Scan for the cell matching the given text and deliver its [X, Y] coordinate at center. 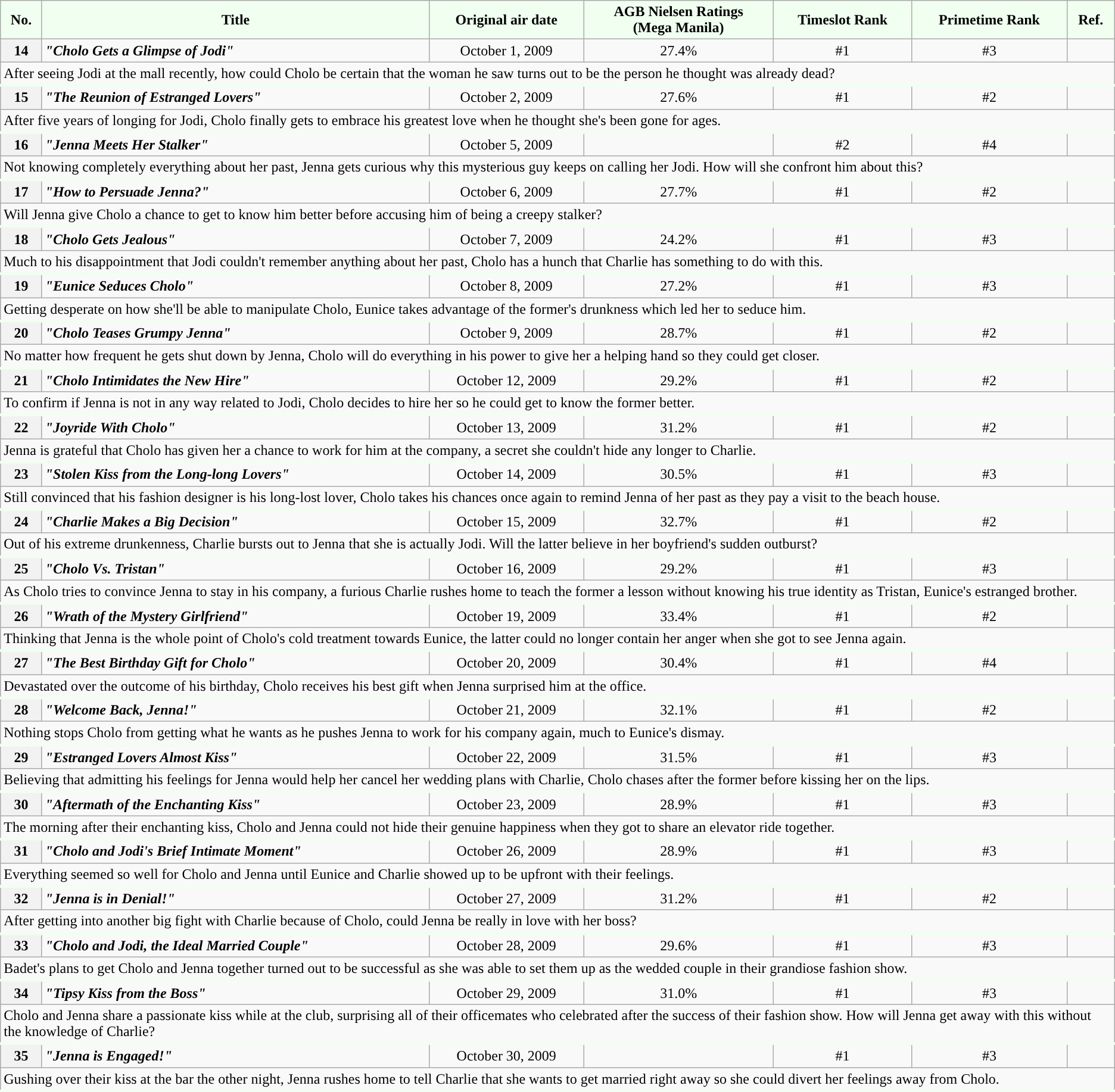
"Cholo Gets a Glimpse of Jodi" [235, 51]
24.2% [679, 239]
October 12, 2009 [506, 380]
Out of his extreme drunkenness, Charlie bursts out to Jenna that she is actually Jodi. Will the latter believe in her boyfriend's sudden outburst? [557, 545]
27.4% [679, 51]
25 [21, 569]
No. [21, 20]
After five years of longing for Jodi, Cholo finally gets to embrace his greatest love when he thought she's been gone for ages. [557, 121]
21 [21, 380]
October 28, 2009 [506, 946]
October 9, 2009 [506, 333]
Title [235, 20]
26 [21, 616]
32.1% [679, 710]
19 [21, 286]
Timeslot Rank [843, 20]
"Cholo Vs. Tristan" [235, 569]
15 [21, 97]
October 5, 2009 [506, 145]
14 [21, 51]
The morning after their enchanting kiss, Cholo and Jenna could not hide their genuine happiness when they got to share an elevator ride together. [557, 828]
27.6% [679, 97]
October 22, 2009 [506, 757]
27 [21, 663]
"The Best Birthday Gift for Cholo" [235, 663]
October 13, 2009 [506, 427]
31.5% [679, 757]
31 [21, 851]
28 [21, 710]
Ref. [1091, 20]
October 16, 2009 [506, 569]
After seeing Jodi at the mall recently, how could Cholo be certain that the woman he saw turns out to be the person he thought was already dead? [557, 74]
34 [21, 993]
October 23, 2009 [506, 804]
29 [21, 757]
"Jenna Meets Her Stalker" [235, 145]
32.7% [679, 522]
22 [21, 427]
To confirm if Jenna is not in any way related to Jodi, Cholo decides to hire her so he could get to know the former better. [557, 404]
33.4% [679, 616]
27.7% [679, 192]
30 [21, 804]
29.6% [679, 946]
October 29, 2009 [506, 993]
AGB Nielsen Ratings(Mega Manila) [679, 20]
"Cholo Teases Grumpy Jenna" [235, 333]
October 20, 2009 [506, 663]
Nothing stops Cholo from getting what he wants as he pushes Jenna to work for his company again, much to Eunice's dismay. [557, 734]
"How to Persuade Jenna?" [235, 192]
"Eunice Seduces Cholo" [235, 286]
"Estranged Lovers Almost Kiss" [235, 757]
30.5% [679, 474]
October 30, 2009 [506, 1056]
"The Reunion of Estranged Lovers" [235, 97]
October 26, 2009 [506, 851]
Everything seemed so well for Cholo and Jenna until Eunice and Charlie showed up to be upfront with their feelings. [557, 875]
"Cholo Gets Jealous" [235, 239]
"Cholo and Jodi, the Ideal Married Couple" [235, 946]
35 [21, 1056]
"Joyride With Cholo" [235, 427]
"Tipsy Kiss from the Boss" [235, 993]
"Jenna is Engaged!" [235, 1056]
Will Jenna give Cholo a chance to get to know him better before accusing him of being a creepy stalker? [557, 215]
October 19, 2009 [506, 616]
"Cholo and Jodi's Brief Intimate Moment" [235, 851]
October 7, 2009 [506, 239]
20 [21, 333]
Original air date [506, 20]
"Stolen Kiss from the Long-long Lovers" [235, 474]
"Welcome Back, Jenna!" [235, 710]
"Charlie Makes a Big Decision" [235, 522]
October 2, 2009 [506, 97]
"Aftermath of the Enchanting Kiss" [235, 804]
October 15, 2009 [506, 522]
October 8, 2009 [506, 286]
"Cholo Intimidates the New Hire" [235, 380]
32 [21, 898]
October 6, 2009 [506, 192]
"Jenna is in Denial!" [235, 898]
18 [21, 239]
Getting desperate on how she'll be able to manipulate Cholo, Eunice takes advantage of the former's drunkness which led her to seduce him. [557, 310]
October 1, 2009 [506, 51]
October 21, 2009 [506, 710]
After getting into another big fight with Charlie because of Cholo, could Jenna be really in love with her boss? [557, 922]
No matter how frequent he gets shut down by Jenna, Cholo will do everything in his power to give her a helping hand so they could get closer. [557, 357]
Devastated over the outcome of his birthday, Cholo receives his best gift when Jenna surprised him at the office. [557, 686]
17 [21, 192]
23 [21, 474]
27.2% [679, 286]
31.0% [679, 993]
16 [21, 145]
Much to his disappointment that Jodi couldn't remember anything about her past, Cholo has a hunch that Charlie has something to do with this. [557, 262]
Primetime Rank [990, 20]
October 14, 2009 [506, 474]
October 27, 2009 [506, 898]
30.4% [679, 663]
28.7% [679, 333]
"Wrath of the Mystery Girlfriend" [235, 616]
33 [21, 946]
Jenna is grateful that Cholo has given her a chance to work for him at the company, a secret she couldn't hide any longer to Charlie. [557, 451]
24 [21, 522]
